Return [x, y] of the center of cell containing provided text 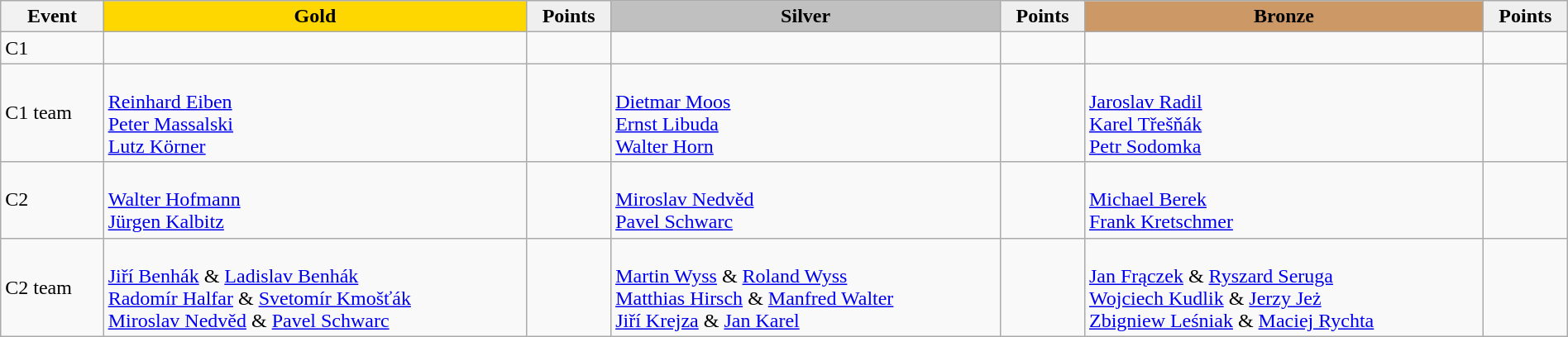
Martin Wyss & Roland WyssMatthias Hirsch & Manfred WalterJiří Krejza & Jan Karel [806, 287]
Silver [806, 17]
C2 team [52, 287]
C1 team [52, 112]
Event [52, 17]
Bronze [1284, 17]
Dietmar MoosErnst LibudaWalter Horn [806, 112]
Gold [315, 17]
C1 [52, 48]
C2 [52, 200]
Miroslav NedvědPavel Schwarc [806, 200]
Jan Frączek & Ryszard SerugaWojciech Kudlik & Jerzy JeżZbigniew Leśniak & Maciej Rychta [1284, 287]
Jiří Benhák & Ladislav BenhákRadomír Halfar & Svetomír KmošťákMiroslav Nedvěd & Pavel Schwarc [315, 287]
Michael BerekFrank Kretschmer [1284, 200]
Jaroslav RadilKarel TřešňákPetr Sodomka [1284, 112]
Reinhard EibenPeter MassalskiLutz Körner [315, 112]
Walter HofmannJürgen Kalbitz [315, 200]
